Pinpoint the cell where the given text exists, returning its [X, Y] midpoint coordinate. 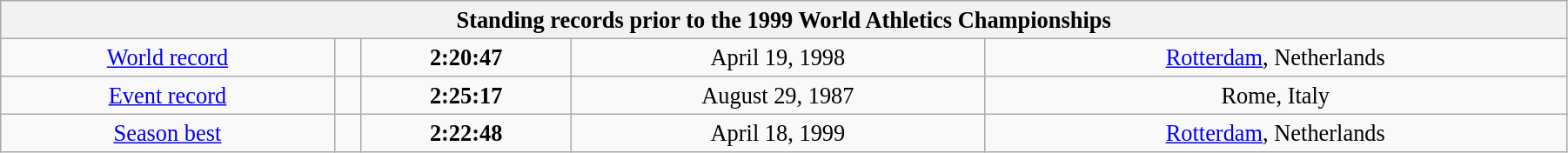
August 29, 1987 [778, 95]
Standing records prior to the 1999 World Athletics Championships [784, 19]
2:22:48 [466, 133]
World record [167, 57]
Rome, Italy [1276, 95]
April 19, 1998 [778, 57]
Event record [167, 95]
April 18, 1999 [778, 133]
2:25:17 [466, 95]
2:20:47 [466, 57]
Season best [167, 133]
